Return [X, Y] of the center of cell containing provided text 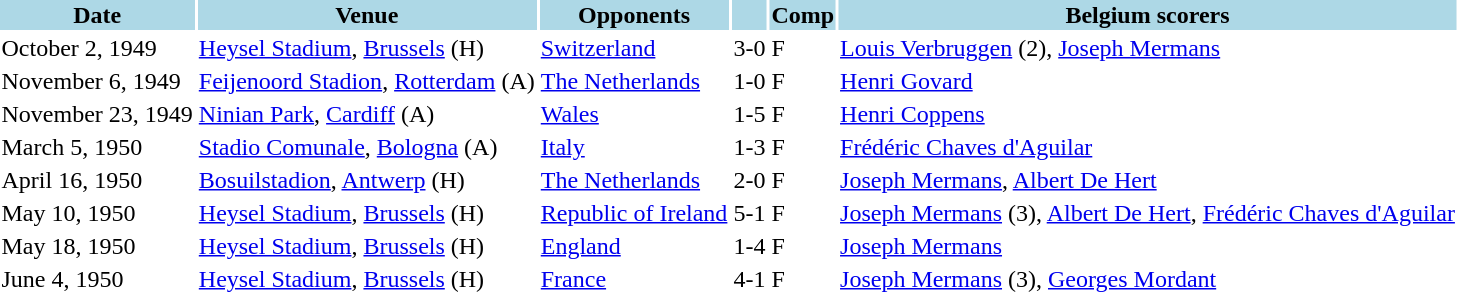
Bosuilstadion, Antwerp (H) [366, 180]
Republic of Ireland [634, 213]
November 23, 1949 [97, 114]
Henri Govard [1148, 81]
1-5 [750, 114]
October 2, 1949 [97, 48]
Wales [634, 114]
Stadio Comunale, Bologna (A) [366, 147]
England [634, 246]
Belgium scorers [1148, 15]
Joseph Mermans (3), Albert De Hert, Frédéric Chaves d'Aguilar [1148, 213]
Frédéric Chaves d'Aguilar [1148, 147]
2-0 [750, 180]
Joseph Mermans, Albert De Hert [1148, 180]
3-0 [750, 48]
1-4 [750, 246]
Joseph Mermans [1148, 246]
Henri Coppens [1148, 114]
Switzerland [634, 48]
April 16, 1950 [97, 180]
Comp [803, 15]
Feijenoord Stadion, Rotterdam (A) [366, 81]
November 6, 1949 [97, 81]
1-3 [750, 147]
March 5, 1950 [97, 147]
Ninian Park, Cardiff (A) [366, 114]
5-1 [750, 213]
Opponents [634, 15]
May 10, 1950 [97, 213]
1-0 [750, 81]
Venue [366, 15]
Louis Verbruggen (2), Joseph Mermans [1148, 48]
Date [97, 15]
May 18, 1950 [97, 246]
Italy [634, 147]
